Scan for the cell matching the given text and deliver its [x, y] coordinate at center. 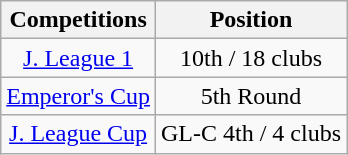
Position [250, 20]
GL-C 4th / 4 clubs [250, 134]
10th / 18 clubs [250, 58]
Competitions [78, 20]
J. League Cup [78, 134]
Emperor's Cup [78, 96]
5th Round [250, 96]
J. League 1 [78, 58]
